Locate the cell with the specified text and output its [X, Y] center coordinate. 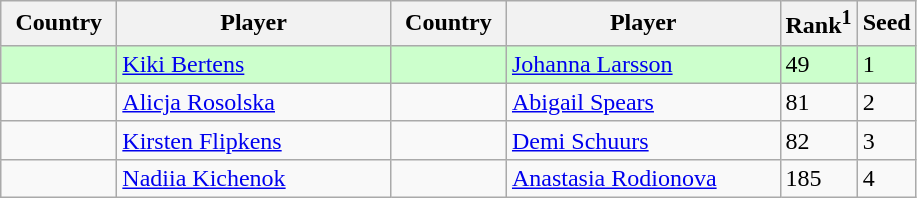
Alicja Rosolska [254, 102]
81 [818, 102]
4 [886, 178]
Nadiia Kichenok [254, 178]
Anastasia Rodionova [643, 178]
3 [886, 140]
Seed [886, 24]
Kirsten Flipkens [254, 140]
Abigail Spears [643, 102]
Kiki Bertens [254, 64]
49 [818, 64]
Johanna Larsson [643, 64]
Rank1 [818, 24]
2 [886, 102]
1 [886, 64]
82 [818, 140]
185 [818, 178]
Demi Schuurs [643, 140]
